Provide the (x, y) coordinate of the cell's center where the given text is located.  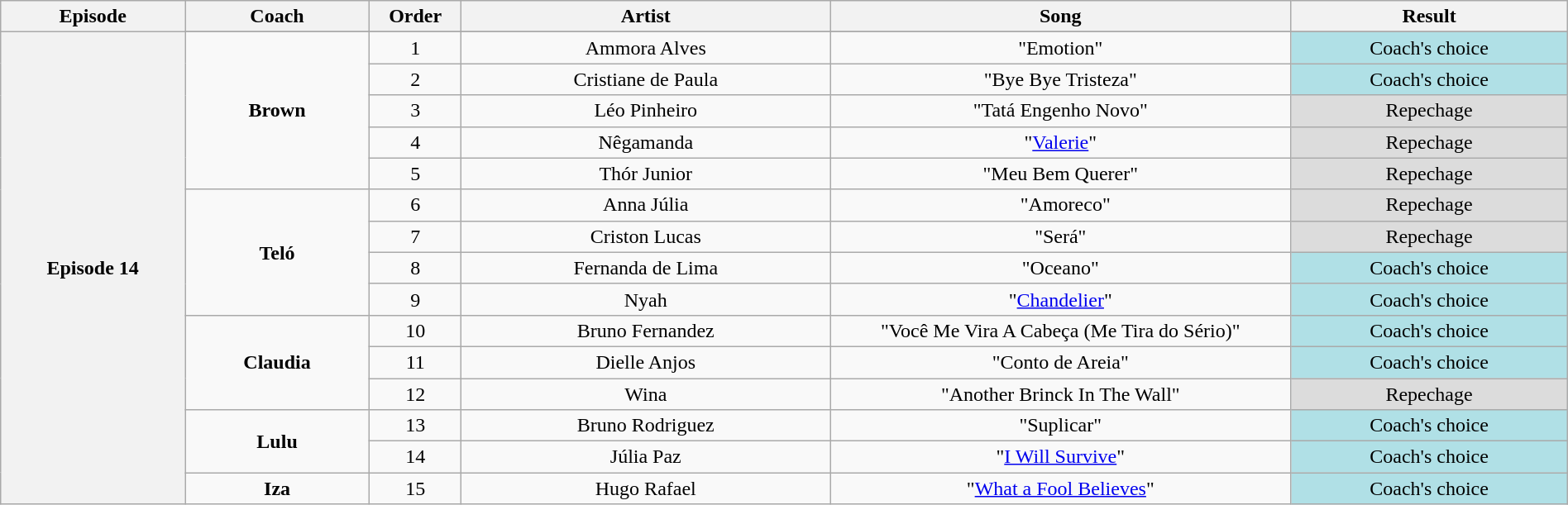
Teló (278, 252)
Bruno Rodriguez (646, 426)
Artist (646, 17)
Result (1429, 17)
Thór Junior (646, 174)
Lulu (278, 441)
Léo Pinheiro (646, 111)
Nêgamanda (646, 142)
Hugo Rafael (646, 488)
"Amoreco" (1060, 205)
7 (415, 236)
"What a Fool Believes" (1060, 488)
Song (1060, 17)
Brown (278, 111)
4 (415, 142)
Ammora Alves (646, 48)
3 (415, 111)
5 (415, 174)
Nyah (646, 299)
"Oceano" (1060, 268)
Dielle Anjos (646, 362)
1 (415, 48)
15 (415, 488)
Iza (278, 488)
Claudia (278, 362)
"Será" (1060, 236)
Júlia Paz (646, 457)
12 (415, 394)
Wina (646, 394)
Cristiane de Paula (646, 79)
"Conto de Areia" (1060, 362)
8 (415, 268)
10 (415, 331)
Fernanda de Lima (646, 268)
"Bye Bye Tristeza" (1060, 79)
Coach (278, 17)
"Tatá Engenho Novo" (1060, 111)
"Another Brinck In The Wall" (1060, 394)
13 (415, 426)
"Você Me Vira A Cabeça (Me Tira do Sério)" (1060, 331)
9 (415, 299)
6 (415, 205)
Bruno Fernandez (646, 331)
"Chandelier" (1060, 299)
14 (415, 457)
Episode (93, 17)
Anna Júlia (646, 205)
"Suplicar" (1060, 426)
Order (415, 17)
"Meu Bem Querer" (1060, 174)
2 (415, 79)
"I Will Survive" (1060, 457)
Episode 14 (93, 268)
"Valerie" (1060, 142)
11 (415, 362)
Criston Lucas (646, 236)
"Emotion" (1060, 48)
